Provide the (X, Y) coordinate of the cell's center where the given text is located.  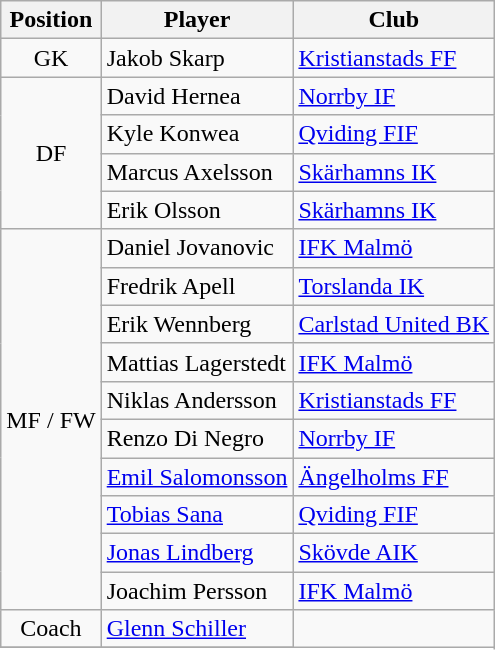
Tobias Sana (197, 515)
Kyle Konwea (197, 134)
Skövde AIK (394, 553)
Position (51, 20)
Renzo Di Negro (197, 438)
Glenn Schiller (197, 629)
DF (51, 153)
Mattias Lagerstedt (197, 362)
David Hernea (197, 96)
Jonas Lindberg (197, 553)
Joachim Persson (197, 591)
Ängelholms FF (394, 477)
Coach (51, 629)
Erik Olsson (197, 210)
Erik Wennberg (197, 324)
Jakob Skarp (197, 58)
MF / FW (51, 420)
GK (51, 58)
Fredrik Apell (197, 286)
Daniel Jovanovic (197, 248)
Niklas Andersson (197, 400)
Club (394, 20)
Emil Salomonsson (197, 477)
Carlstad United BK (394, 324)
Player (197, 20)
Marcus Axelsson (197, 172)
Torslanda IK (394, 286)
